For the text-containing cell, return its midpoint in (x, y) coordinate format. 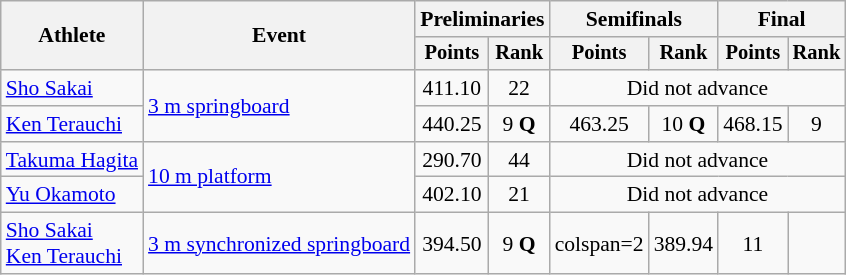
22 (520, 88)
Sho Sakai (72, 88)
Ken Terauchi (72, 124)
Event (279, 36)
3 m synchronized springboard (279, 244)
44 (520, 160)
Sho SakaiKen Terauchi (72, 244)
10 Q (684, 124)
394.50 (452, 244)
colspan=2 (600, 244)
Semifinals (634, 19)
Final (782, 19)
389.94 (684, 244)
11 (752, 244)
9 (817, 124)
Preliminaries (482, 19)
3 m springboard (279, 106)
290.70 (452, 160)
440.25 (452, 124)
468.15 (752, 124)
Athlete (72, 36)
Takuma Hagita (72, 160)
463.25 (600, 124)
402.10 (452, 195)
Yu Okamoto (72, 195)
10 m platform (279, 178)
411.10 (452, 88)
21 (520, 195)
